Find where the given text appears and provide that cell's center as (X, Y) coordinate. 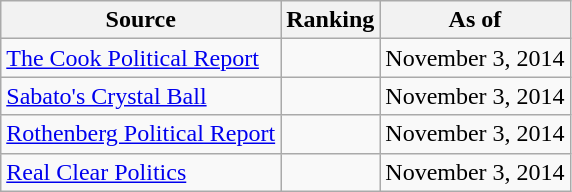
Sabato's Crystal Ball (141, 96)
The Cook Political Report (141, 58)
Rothenberg Political Report (141, 134)
Ranking (330, 20)
Real Clear Politics (141, 172)
Source (141, 20)
As of (475, 20)
